Capture the cell that displays the provided text and extract its [X, Y] central coordinate. 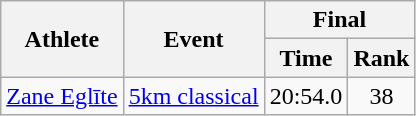
20:54.0 [306, 96]
Time [306, 58]
5km classical [194, 96]
Zane Eglīte [62, 96]
Athlete [62, 39]
Final [340, 20]
Rank [382, 58]
38 [382, 96]
Event [194, 39]
